Capture the cell that displays the provided text and extract its [X, Y] central coordinate. 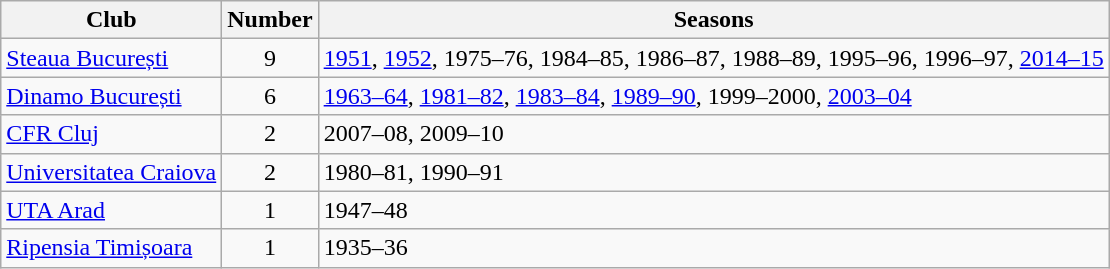
Universitatea Craiova [112, 172]
CFR Cluj [112, 134]
9 [270, 58]
UTA Arad [112, 210]
1980–81, 1990–91 [714, 172]
1963–64, 1981–82, 1983–84, 1989–90, 1999–2000, 2003–04 [714, 96]
Seasons [714, 20]
Ripensia Timișoara [112, 248]
Dinamo București [112, 96]
1947–48 [714, 210]
1935–36 [714, 248]
Club [112, 20]
1951, 1952, 1975–76, 1984–85, 1986–87, 1988–89, 1995–96, 1996–97, 2014–15 [714, 58]
2007–08, 2009–10 [714, 134]
6 [270, 96]
Steaua București [112, 58]
Number [270, 20]
